Detect which cell encompasses the target text, then output its (X, Y) center coordinate. 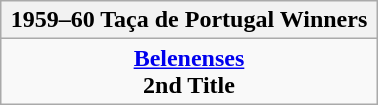
Belenenses2nd Title (189, 72)
1959–60 Taça de Portugal Winners (189, 20)
